Identify which cell holds the provided text, then report its (X, Y) central coordinate. 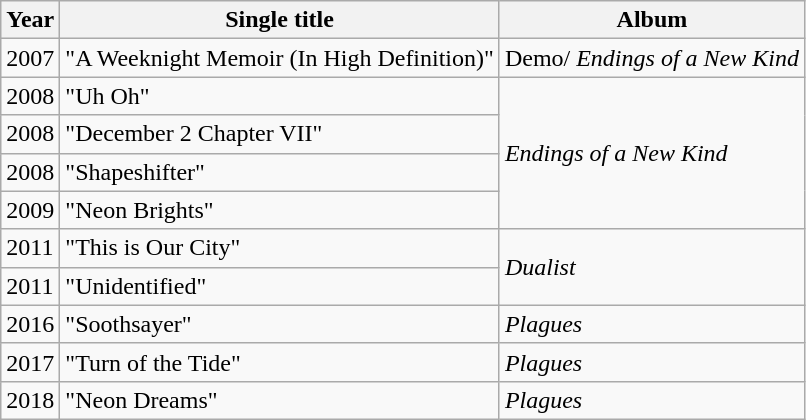
Dualist (652, 267)
"December 2 Chapter VII" (280, 134)
2017 (30, 362)
"Soothsayer" (280, 324)
"Neon Dreams" (280, 400)
Single title (280, 20)
Demo/ Endings of a New Kind (652, 58)
"Shapeshifter" (280, 172)
"This is Our City" (280, 248)
Year (30, 20)
2016 (30, 324)
2007 (30, 58)
"Unidentified" (280, 286)
"Neon Brights" (280, 210)
"A Weeknight Memoir (In High Definition)" (280, 58)
Endings of a New Kind (652, 153)
"Turn of the Tide" (280, 362)
2018 (30, 400)
Album (652, 20)
"Uh Oh" (280, 96)
2009 (30, 210)
